Return (x, y) of the center of cell containing provided text 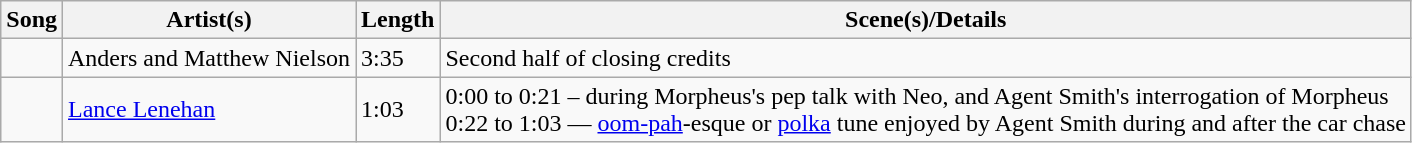
1:03 (398, 110)
Anders and Matthew Nielson (210, 58)
Second half of closing credits (926, 58)
Song (32, 20)
Artist(s) (210, 20)
Length (398, 20)
3:35 (398, 58)
Lance Lenehan (210, 110)
Scene(s)/Details (926, 20)
